Identify which cell holds the provided text, then report its (x, y) central coordinate. 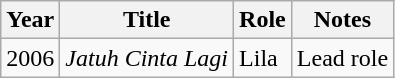
Jatuh Cinta Lagi (147, 58)
Notes (342, 20)
Title (147, 20)
2006 (30, 58)
Year (30, 20)
Role (263, 20)
Lila (263, 58)
Lead role (342, 58)
